Find where the given text appears and provide that cell's center as (X, Y) coordinate. 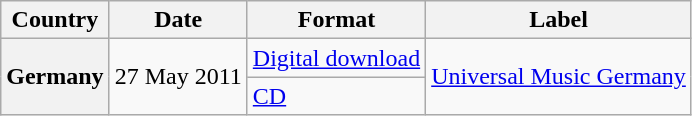
Label (559, 20)
Universal Music Germany (559, 77)
CD (336, 96)
Germany (55, 77)
Date (178, 20)
27 May 2011 (178, 77)
Country (55, 20)
Digital download (336, 58)
Format (336, 20)
